Return the (X, Y) coordinate for the center point of the cell that contains the specified text.  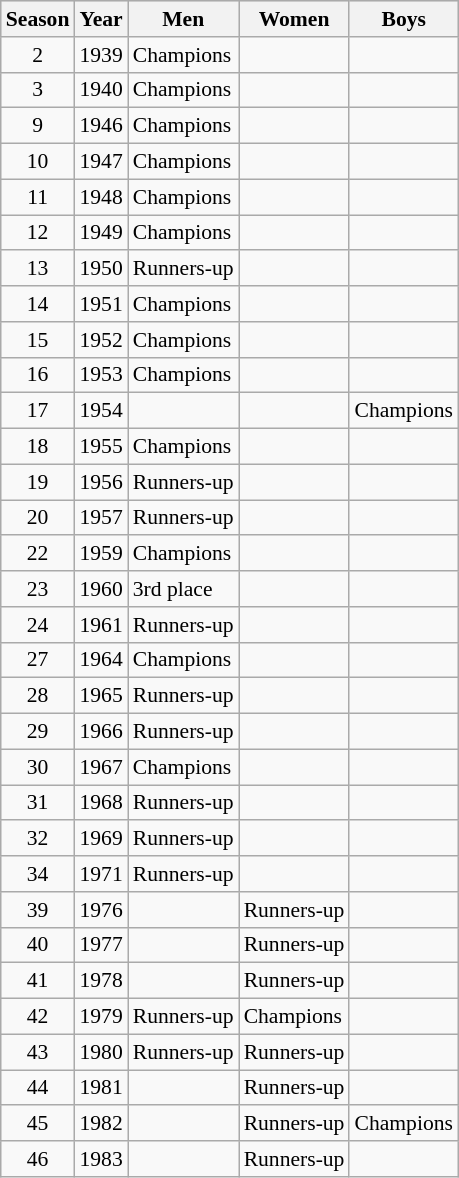
22 (38, 554)
1951 (100, 304)
1968 (100, 803)
1976 (100, 910)
1947 (100, 162)
1983 (100, 1159)
44 (38, 1088)
1939 (100, 55)
1940 (100, 90)
1964 (100, 660)
20 (38, 518)
19 (38, 482)
1979 (100, 1017)
12 (38, 233)
Women (294, 19)
1956 (100, 482)
1953 (100, 375)
1980 (100, 1052)
1966 (100, 732)
29 (38, 732)
42 (38, 1017)
1978 (100, 981)
1969 (100, 839)
1949 (100, 233)
31 (38, 803)
Boys (403, 19)
18 (38, 447)
1961 (100, 625)
45 (38, 1124)
1946 (100, 126)
1957 (100, 518)
1952 (100, 340)
15 (38, 340)
1959 (100, 554)
34 (38, 874)
3rd place (184, 589)
39 (38, 910)
9 (38, 126)
1948 (100, 197)
10 (38, 162)
40 (38, 945)
1971 (100, 874)
Year (100, 19)
27 (38, 660)
1982 (100, 1124)
3 (38, 90)
32 (38, 839)
1955 (100, 447)
Season (38, 19)
46 (38, 1159)
1977 (100, 945)
1950 (100, 269)
28 (38, 696)
Men (184, 19)
24 (38, 625)
30 (38, 767)
14 (38, 304)
13 (38, 269)
1967 (100, 767)
1965 (100, 696)
1981 (100, 1088)
41 (38, 981)
16 (38, 375)
17 (38, 411)
11 (38, 197)
1954 (100, 411)
23 (38, 589)
1960 (100, 589)
2 (38, 55)
43 (38, 1052)
